For the text-containing cell, return its midpoint in (x, y) coordinate format. 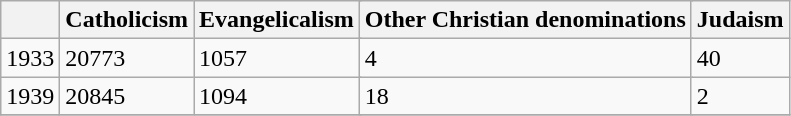
Evangelicalism (277, 20)
Judaism (740, 20)
4 (525, 58)
1094 (277, 96)
Other Christian denominations (525, 20)
Catholicism (127, 20)
20773 (127, 58)
18 (525, 96)
1939 (30, 96)
20845 (127, 96)
1057 (277, 58)
40 (740, 58)
1933 (30, 58)
2 (740, 96)
